Output the (X, Y) coordinate of the center of the cell containing the given text.  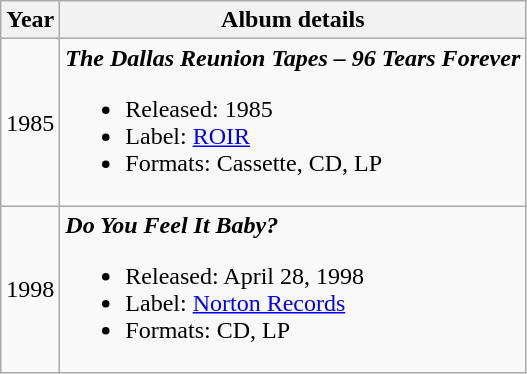
1985 (30, 122)
The Dallas Reunion Tapes – 96 Tears ForeverReleased: 1985Label: ROIR Formats: Cassette, CD, LP (293, 122)
Do You Feel It Baby?Released: April 28, 1998Label: Norton Records Formats: CD, LP (293, 290)
Album details (293, 20)
Year (30, 20)
1998 (30, 290)
